Scan for the cell matching the given text and deliver its [X, Y] coordinate at center. 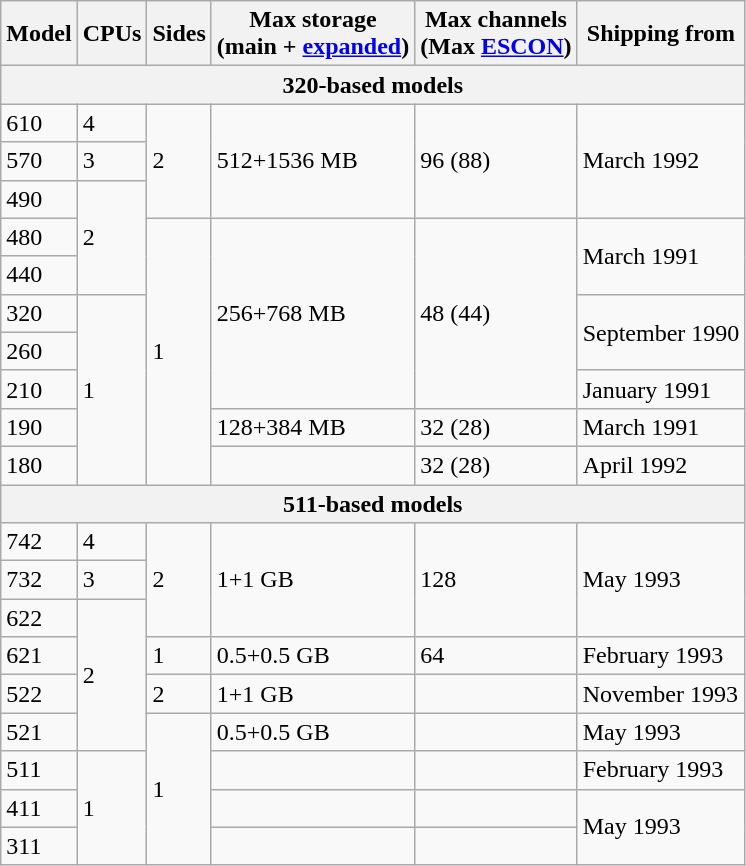
511-based models [373, 503]
610 [39, 123]
128+384 MB [312, 427]
March 1992 [661, 161]
48 (44) [496, 313]
490 [39, 199]
570 [39, 161]
Sides [179, 34]
128 [496, 580]
Max channels(Max ESCON) [496, 34]
621 [39, 656]
311 [39, 846]
256+768 MB [312, 313]
521 [39, 732]
522 [39, 694]
480 [39, 237]
622 [39, 618]
440 [39, 275]
190 [39, 427]
September 1990 [661, 332]
Model [39, 34]
January 1991 [661, 389]
180 [39, 465]
320-based models [373, 85]
CPUs [112, 34]
64 [496, 656]
210 [39, 389]
April 1992 [661, 465]
732 [39, 580]
96 (88) [496, 161]
742 [39, 542]
Max storage(main + expanded) [312, 34]
411 [39, 808]
320 [39, 313]
November 1993 [661, 694]
260 [39, 351]
Shipping from [661, 34]
511 [39, 770]
512+1536 MB [312, 161]
